Scan for the cell matching the given text and deliver its (x, y) coordinate at center. 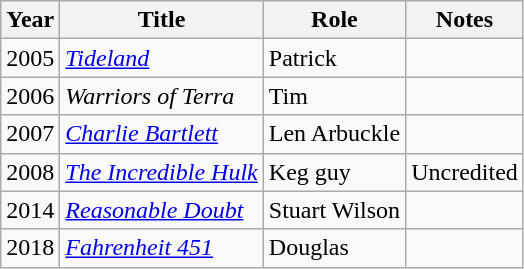
Douglas (334, 248)
The Incredible Hulk (162, 172)
2006 (30, 96)
Len Arbuckle (334, 134)
Tim (334, 96)
Tideland (162, 58)
Warriors of Terra (162, 96)
Patrick (334, 58)
Stuart Wilson (334, 210)
2018 (30, 248)
2014 (30, 210)
Title (162, 20)
Fahrenheit 451 (162, 248)
Year (30, 20)
Keg guy (334, 172)
Uncredited (465, 172)
Notes (465, 20)
Role (334, 20)
Reasonable Doubt (162, 210)
2005 (30, 58)
2007 (30, 134)
Charlie Bartlett (162, 134)
2008 (30, 172)
